Search for the cell housing the specified text and yield its (x, y) center coordinate. 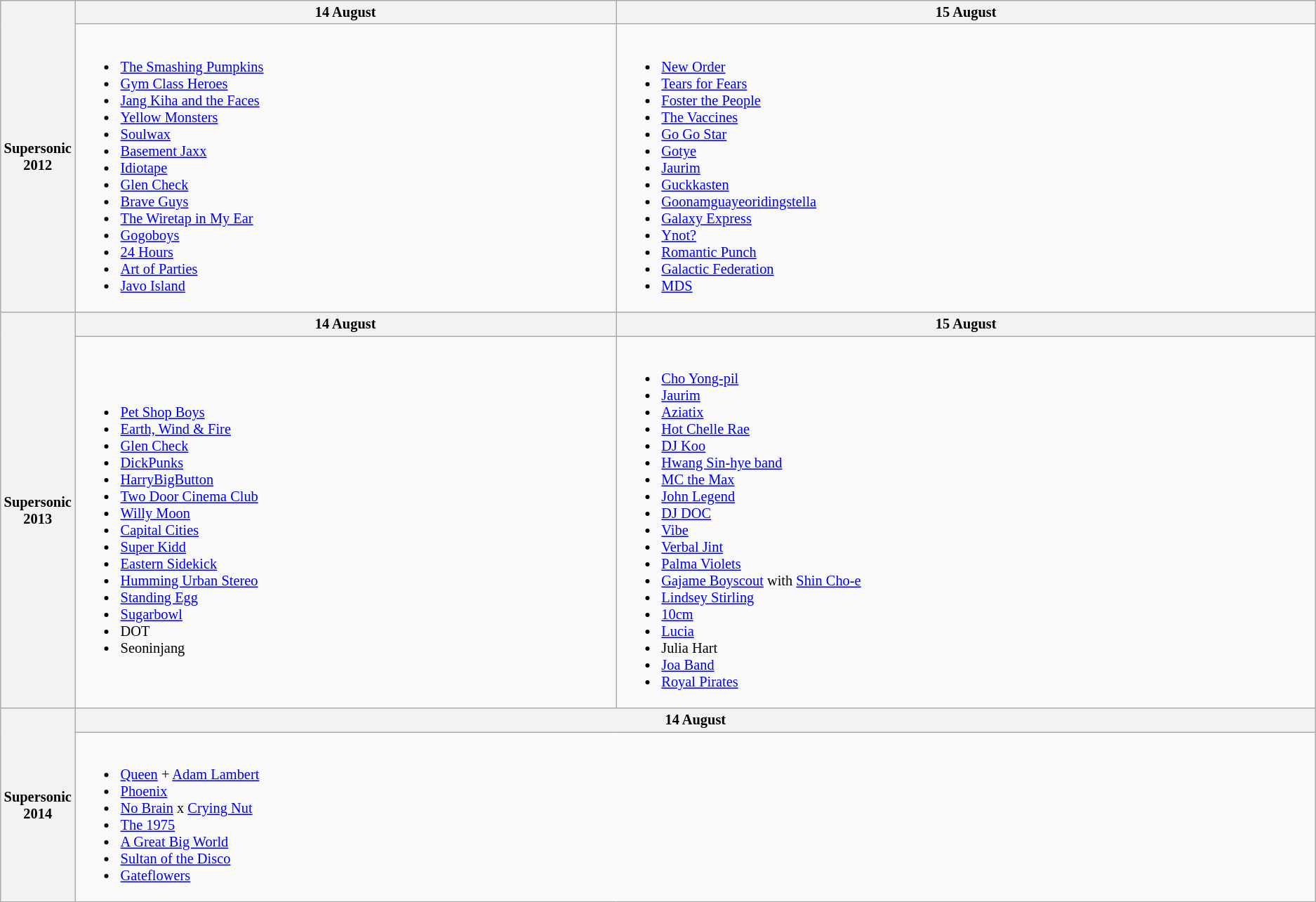
Supersonic 2014 (38, 805)
Supersonic 2013 (38, 510)
Queen + Adam LambertPhoenixNo Brain x Crying NutThe 1975A Great Big WorldSultan of the DiscoGateflowers (696, 816)
Supersonic 2012 (38, 156)
